For the text-containing cell, return its midpoint in (X, Y) coordinate format. 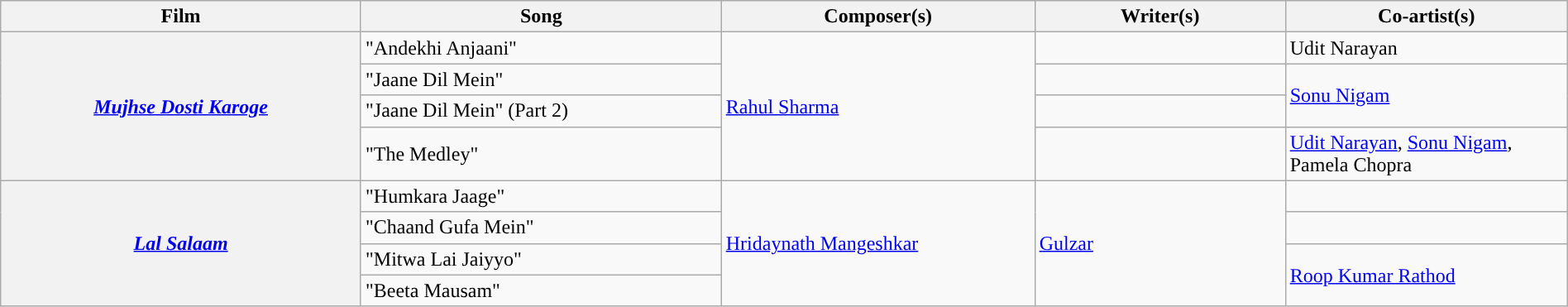
Hridaynath Mangeshkar (878, 243)
Roop Kumar Rathod (1426, 275)
Lal Salaam (181, 243)
Writer(s) (1159, 17)
"Jaane Dil Mein" (Part 2) (541, 111)
Mujhse Dosti Karoge (181, 106)
"Beeta Mausam" (541, 290)
Gulzar (1159, 243)
"Mitwa Lai Jaiyyo" (541, 259)
"Andekhi Anjaani" (541, 48)
Udit Narayan, Sonu Nigam, Pamela Chopra (1426, 154)
Composer(s) (878, 17)
"Humkara Jaage" (541, 196)
"The Medley" (541, 154)
Udit Narayan (1426, 48)
Song (541, 17)
Film (181, 17)
Sonu Nigam (1426, 95)
"Chaand Gufa Mein" (541, 228)
"Jaane Dil Mein" (541, 79)
Co-artist(s) (1426, 17)
Rahul Sharma (878, 106)
